Determine the (X, Y) coordinate at the center of the cell enclosing the given text.  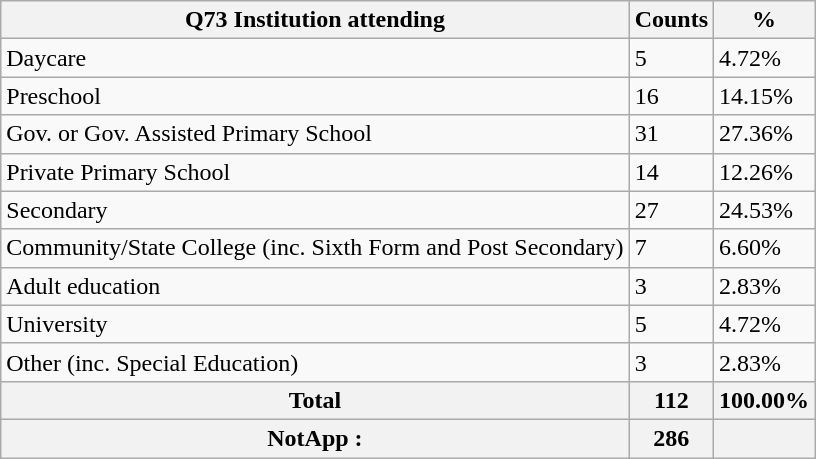
14.15% (764, 96)
27.36% (764, 134)
Q73 Institution attending (315, 20)
NotApp : (315, 438)
286 (671, 438)
100.00% (764, 400)
Adult education (315, 286)
6.60% (764, 248)
7 (671, 248)
12.26% (764, 172)
27 (671, 210)
Daycare (315, 58)
Secondary (315, 210)
Counts (671, 20)
% (764, 20)
Preschool (315, 96)
Private Primary School (315, 172)
Total (315, 400)
University (315, 324)
Community/State College (inc. Sixth Form and Post Secondary) (315, 248)
Gov. or Gov. Assisted Primary School (315, 134)
31 (671, 134)
Other (inc. Special Education) (315, 362)
14 (671, 172)
16 (671, 96)
24.53% (764, 210)
112 (671, 400)
